Output the (x, y) coordinate of the center of the cell containing the given text.  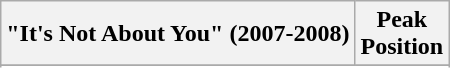
PeakPosition (402, 34)
"It's Not About You" (2007-2008) (178, 34)
